Extract the [x, y] coordinate from the center of the cell holding the provided text.  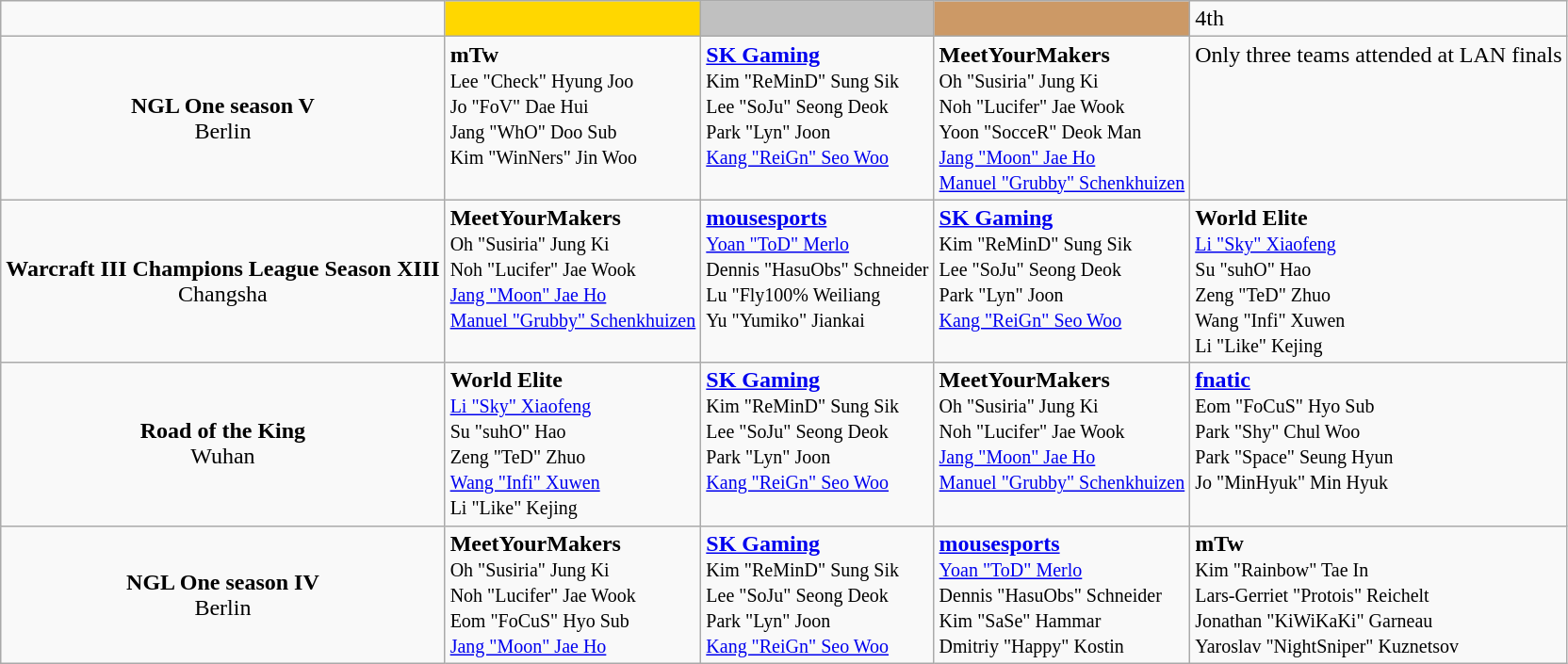
fnatic Eom "FoCuS" Hyo Sub Park "Shy" Chul Woo Park "Space" Seung Hyun Jo "MinHyuk" Min Hyuk [1379, 445]
NGL One season IV Berlin [222, 594]
mousesports Yoan "ToD" Merlo Dennis "HasuObs" Schneider Kim "SaSe" Hammar Dmitriy "Happy" Kostin [1062, 594]
4th [1379, 19]
mousesports Yoan "ToD" Merlo Dennis "HasuObs" Schneider Lu "Fly100% Weiliang Yu "Yumiko" Jiankai [818, 281]
MeetYourMakers Oh "Susiria" Jung Ki Noh "Lucifer" Jae Wook Yoon "SocceR" Deok Man Jang "Moon" Jae Ho Manuel "Grubby" Schenkhuizen [1062, 119]
Only three teams attended at LAN finals [1379, 119]
NGL One season V Berlin [222, 119]
Road of the King Wuhan [222, 445]
Warcraft III Champions League Season XIII Changsha [222, 281]
mTw Kim "Rainbow" Tae In Lars-Gerriet "Protois" Reichelt Jonathan "KiWiKaKi" Garneau Yaroslav "NightSniper" Kuznetsov [1379, 594]
mTw Lee "Check" Hyung Joo Jo "FoV" Dae Hui Jang "WhO" Doo Sub Kim "WinNers" Jin Woo [573, 119]
MeetYourMakers Oh "Susiria" Jung Ki Noh "Lucifer" Jae Wook Eom "FoCuS" Hyo Sub Jang "Moon" Jae Ho [573, 594]
